Determine the (X, Y) coordinate at the center of the cell enclosing the given text.  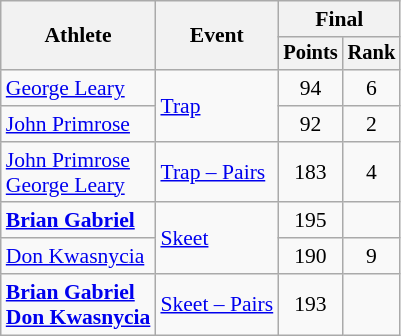
193 (310, 304)
183 (310, 172)
Skeet (216, 238)
Final (339, 19)
Rank (372, 54)
Trap (216, 106)
Points (310, 54)
John PrimroseGeorge Leary (78, 172)
Brian GabrielDon Kwasnycia (78, 304)
Don Kwasnycia (78, 256)
6 (372, 88)
4 (372, 172)
9 (372, 256)
2 (372, 124)
Skeet – Pairs (216, 304)
Trap – Pairs (216, 172)
Brian Gabriel (78, 221)
94 (310, 88)
190 (310, 256)
George Leary (78, 88)
92 (310, 124)
Event (216, 36)
195 (310, 221)
John Primrose (78, 124)
Athlete (78, 36)
